Locate the cell with the specified text and output its [x, y] center coordinate. 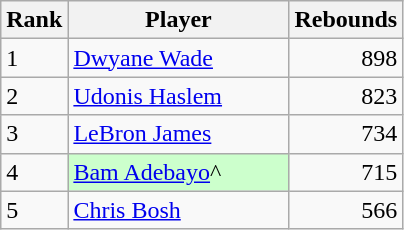
4 [34, 172]
734 [346, 134]
Dwyane Wade [178, 58]
1 [34, 58]
Udonis Haslem [178, 96]
5 [34, 210]
823 [346, 96]
2 [34, 96]
Player [178, 20]
LeBron James [178, 134]
Rebounds [346, 20]
Bam Adebayo^ [178, 172]
3 [34, 134]
Rank [34, 20]
566 [346, 210]
Chris Bosh [178, 210]
715 [346, 172]
898 [346, 58]
